Return [x, y] of the center of cell containing provided text 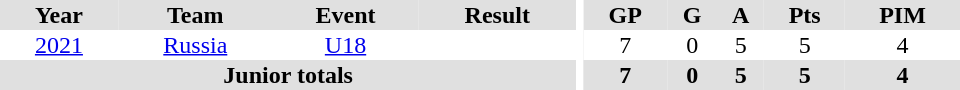
Event [346, 15]
PIM [902, 15]
GP [625, 15]
A [740, 15]
Pts [804, 15]
Junior totals [288, 75]
Team [196, 15]
Result [497, 15]
G [692, 15]
2021 [59, 45]
U18 [346, 45]
Year [59, 15]
Russia [196, 45]
